Locate the cell with the specified text and output its (x, y) center coordinate. 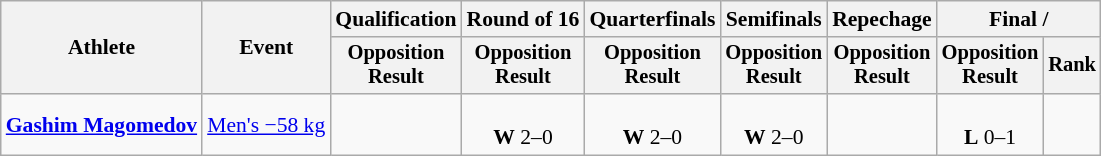
Gashim Magomedov (102, 124)
Qualification (396, 19)
Quarterfinals (652, 19)
Athlete (102, 48)
Repechage (882, 19)
Event (266, 48)
Final / (1019, 19)
Round of 16 (524, 19)
Men's −58 kg (266, 124)
L 0–1 (990, 124)
Rank (1072, 66)
Semifinals (774, 19)
